Search for the cell housing the specified text and yield its [x, y] center coordinate. 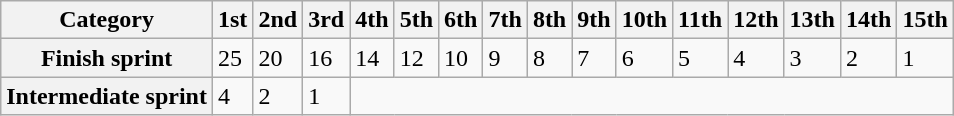
6 [644, 58]
5th [416, 20]
13th [812, 20]
16 [326, 58]
10 [461, 58]
5 [700, 58]
25 [232, 58]
8th [549, 20]
Finish sprint [107, 58]
9 [505, 58]
15th [925, 20]
3rd [326, 20]
9th [594, 20]
6th [461, 20]
14 [372, 58]
11th [700, 20]
Category [107, 20]
7 [594, 58]
1st [232, 20]
10th [644, 20]
Intermediate sprint [107, 96]
7th [505, 20]
4th [372, 20]
20 [278, 58]
14th [868, 20]
8 [549, 58]
12 [416, 58]
3 [812, 58]
12th [756, 20]
2nd [278, 20]
